Search for the cell housing the specified text and yield its (x, y) center coordinate. 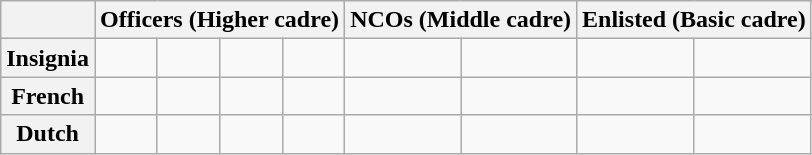
Enlisted (Basic cadre) (694, 20)
NCOs (Middle cadre) (461, 20)
Insignia (48, 58)
Officers (Higher cadre) (220, 20)
French (48, 96)
Dutch (48, 134)
